Pinpoint the cell where the given text exists, returning its [x, y] midpoint coordinate. 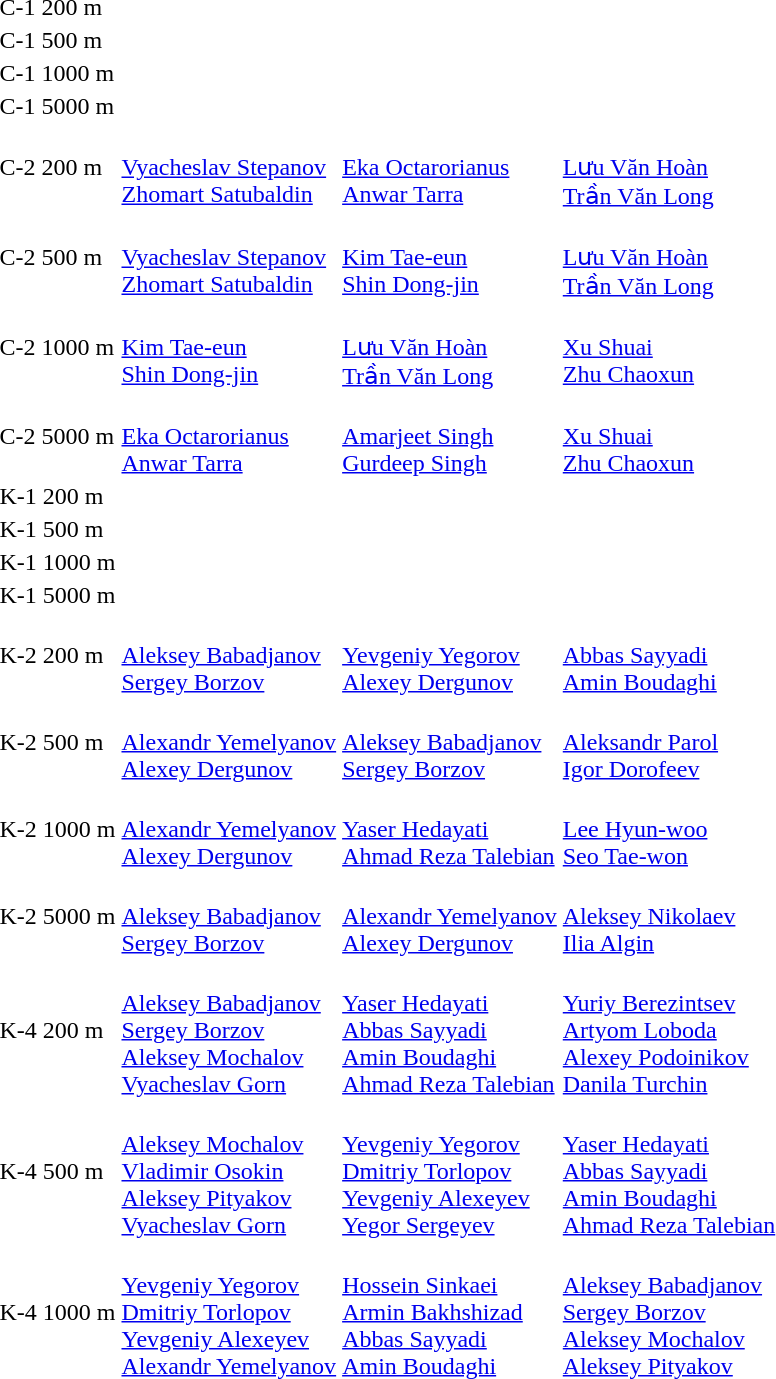
Aleksey MochalovVladimir OsokinAleksey PityakovVyacheslav Gorn [229, 1171]
Yevgeniy YegorovAlexey Dergunov [450, 655]
Aleksey NikolaevIlia Algin [668, 916]
Abbas SayyadiAmin Boudaghi [668, 655]
Yaser HedayatiAhmad Reza Talebian [450, 829]
Amarjeet SinghGurdeep Singh [450, 436]
Lee Hyun-wooSeo Tae-won [668, 829]
Aleksey BabadjanovSergey BorzovAleksey MochalovVyacheslav Gorn [229, 1030]
Yuriy BerezintsevArtyom LobodaAlexey PodoinikovDanila Turchin [668, 1030]
Aleksandr ParolIgor Dorofeev [668, 742]
Yevgeniy YegorovDmitriy TorlopovYevgeniy AlexeyevYegor Sergeyev [450, 1171]
